Detect which cell encompasses the target text, then output its (X, Y) center coordinate. 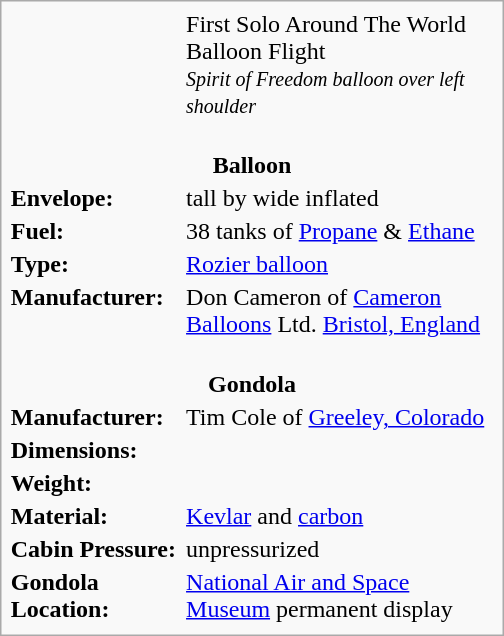
Tim Cole of Greeley, Colorado (340, 417)
Material: (95, 516)
Gondola Location: (95, 596)
Fuel: (95, 231)
Dimensions: (95, 450)
unpressurized (340, 549)
38 tanks of Propane & Ethane (340, 231)
National Air and Space Museum permanent display (340, 596)
Gondola (252, 370)
Type: (95, 264)
Rozier balloon (340, 264)
Don Cameron of Cameron Balloons Ltd. Bristol, England (340, 310)
Weight: (95, 483)
tall by wide inflated (340, 198)
Cabin Pressure: (95, 549)
First Solo Around The World Balloon FlightSpirit of Freedom balloon over left shoulder (340, 64)
Envelope: (95, 198)
Balloon (252, 152)
Kevlar and carbon (340, 516)
